Extract the [X, Y] coordinate from the center of the cell holding the provided text.  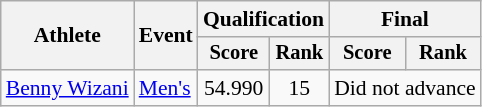
Final [405, 19]
Qualification [264, 19]
Did not advance [405, 88]
Event [166, 36]
Benny Wizani [68, 88]
Men's [166, 88]
15 [300, 88]
54.990 [234, 88]
Athlete [68, 36]
